Detect which cell encompasses the target text, then output its (x, y) center coordinate. 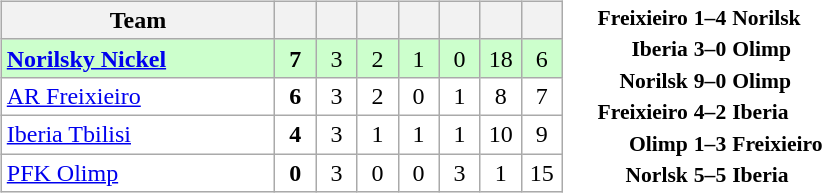
1–3 (710, 143)
Norilsk (642, 80)
8 (500, 96)
Norlsk (642, 175)
10 (500, 134)
Olimp (642, 143)
9–0 (710, 80)
Team (138, 20)
1–4 (710, 17)
PFK Olimp (138, 173)
Iberia Tbilisi (138, 134)
4–2 (710, 112)
Iberia (642, 49)
AR Freixieiro (138, 96)
15 (542, 173)
4 (296, 134)
18 (500, 58)
5–5 (710, 175)
3–0 (710, 49)
Norilsky Nickel (138, 58)
9 (542, 134)
